Return [X, Y] of the center of cell containing provided text 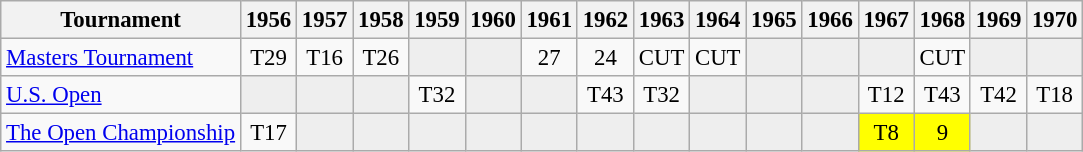
1957 [325, 20]
1965 [774, 20]
1960 [493, 20]
T12 [886, 95]
T29 [268, 58]
27 [549, 58]
1959 [437, 20]
U.S. Open [121, 95]
1963 [661, 20]
1961 [549, 20]
1970 [1055, 20]
Tournament [121, 20]
24 [605, 58]
1958 [381, 20]
T17 [268, 133]
The Open Championship [121, 133]
9 [942, 133]
1967 [886, 20]
Masters Tournament [121, 58]
1966 [830, 20]
1968 [942, 20]
1969 [998, 20]
1964 [718, 20]
T8 [886, 133]
T16 [325, 58]
1956 [268, 20]
T18 [1055, 95]
T42 [998, 95]
1962 [605, 20]
T26 [381, 58]
